Pinpoint the cell where the given text exists, returning its [x, y] midpoint coordinate. 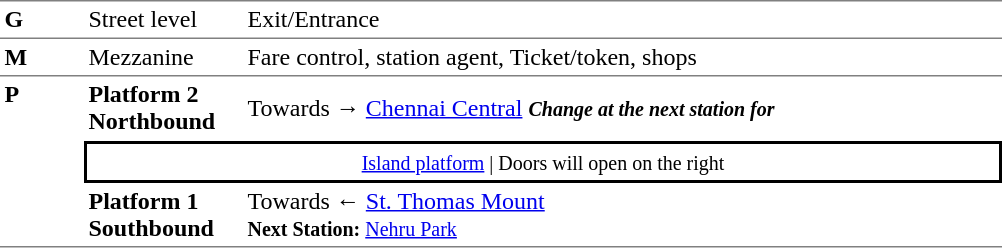
Platform 2Northbound [164, 108]
Towards ← St. Thomas MountNext Station: Nehru Park [622, 215]
Street level [164, 20]
Mezzanine [164, 58]
Island platform | Doors will open on the right [543, 162]
Platform 1Southbound [164, 215]
Exit/Entrance [622, 20]
P [42, 162]
G [42, 20]
M [42, 58]
Towards → Chennai Central Change at the next station for [622, 108]
Fare control, station agent, Ticket/token, shops [622, 58]
